Extract the (X, Y) coordinate from the center of the cell holding the provided text.  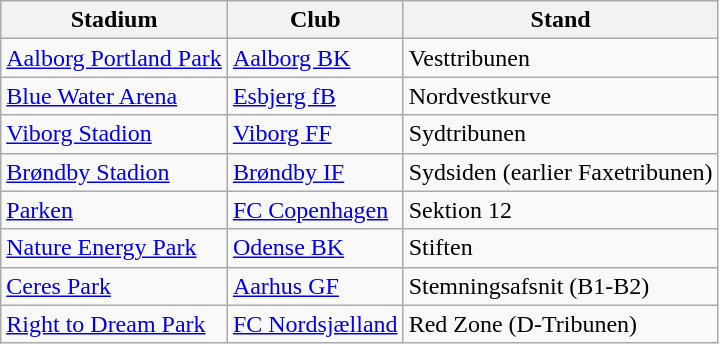
Red Zone (D-Tribunen) (560, 324)
Stand (560, 20)
Right to Dream Park (114, 324)
Parken (114, 210)
Viborg Stadion (114, 134)
Brøndby IF (315, 172)
Nordvestkurve (560, 96)
Stadium (114, 20)
Odense BK (315, 248)
Stiften (560, 248)
Viborg FF (315, 134)
Ceres Park (114, 286)
Sydsiden (earlier Faxetribunen) (560, 172)
FC Copenhagen (315, 210)
Sektion 12 (560, 210)
Aarhus GF (315, 286)
Aalborg BK (315, 58)
Nature Energy Park (114, 248)
Club (315, 20)
Sydtribunen (560, 134)
FC Nordsjælland (315, 324)
Blue Water Arena (114, 96)
Brøndby Stadion (114, 172)
Esbjerg fB (315, 96)
Stemningsafsnit (B1-B2) (560, 286)
Aalborg Portland Park (114, 58)
Vesttribunen (560, 58)
